Capture the cell that displays the provided text and extract its (X, Y) central coordinate. 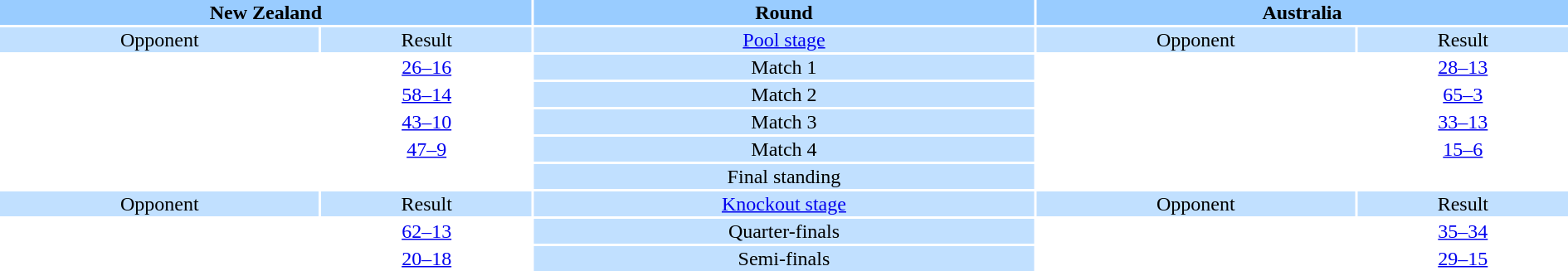
15–6 (1463, 149)
47–9 (426, 149)
Match 2 (784, 94)
43–10 (426, 122)
Pool stage (784, 40)
62–13 (426, 231)
Match 4 (784, 149)
26–16 (426, 67)
New Zealand (265, 12)
Quarter-finals (784, 231)
58–14 (426, 94)
Semi-finals (784, 259)
28–13 (1463, 67)
Match 1 (784, 67)
Match 3 (784, 122)
Knockout stage (784, 204)
Final standing (784, 177)
65–3 (1463, 94)
Australia (1303, 12)
33–13 (1463, 122)
Round (784, 12)
29–15 (1463, 259)
20–18 (426, 259)
35–34 (1463, 231)
